Extract the (X, Y) coordinate from the center of the cell holding the provided text.  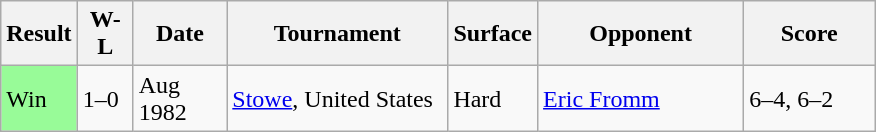
W-L (105, 34)
Eric Fromm (641, 98)
Hard (493, 98)
Win (39, 98)
Opponent (641, 34)
Surface (493, 34)
Date (180, 34)
Tournament (338, 34)
1–0 (105, 98)
Score (810, 34)
6–4, 6–2 (810, 98)
Aug 1982 (180, 98)
Stowe, United States (338, 98)
Result (39, 34)
